Identify which cell holds the provided text, then report its (X, Y) central coordinate. 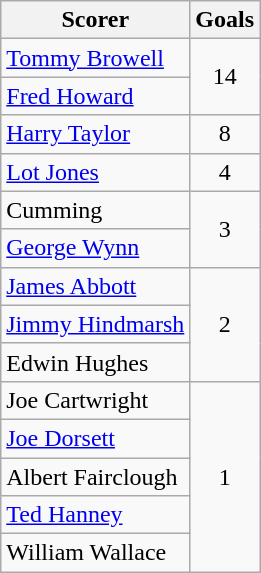
Joe Cartwright (96, 400)
George Wynn (96, 248)
Tommy Browell (96, 58)
Edwin Hughes (96, 362)
8 (225, 134)
Lot Jones (96, 172)
4 (225, 172)
Albert Fairclough (96, 477)
Scorer (96, 20)
14 (225, 77)
3 (225, 229)
Ted Hanney (96, 515)
Jimmy Hindmarsh (96, 324)
2 (225, 324)
Cumming (96, 210)
Joe Dorsett (96, 438)
James Abbott (96, 286)
Harry Taylor (96, 134)
William Wallace (96, 553)
1 (225, 476)
Goals (225, 20)
Fred Howard (96, 96)
